Detect which cell encompasses the target text, then output its (x, y) center coordinate. 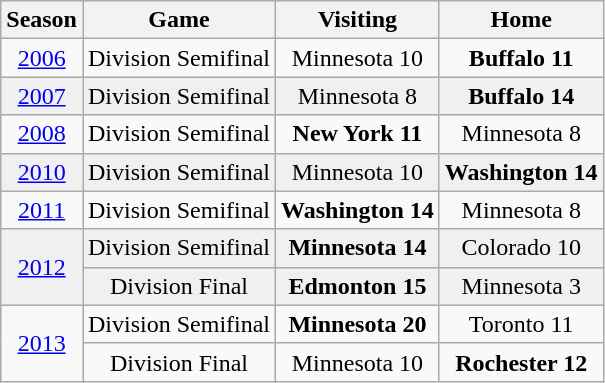
2007 (42, 96)
Minnesota 20 (358, 324)
Season (42, 20)
Colorado 10 (521, 248)
2008 (42, 134)
Home (521, 20)
New York 11 (358, 134)
2011 (42, 210)
2012 (42, 267)
Minnesota 3 (521, 286)
2006 (42, 58)
Visiting (358, 20)
Game (178, 20)
2010 (42, 172)
Toronto 11 (521, 324)
Edmonton 15 (358, 286)
2013 (42, 343)
Minnesota 14 (358, 248)
Rochester 12 (521, 362)
Buffalo 14 (521, 96)
Buffalo 11 (521, 58)
